Output the [x, y] coordinate of the center of the cell containing the given text.  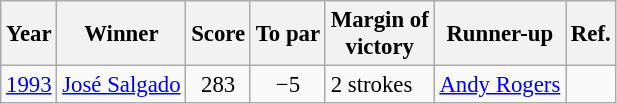
Ref. [591, 34]
To par [288, 34]
−5 [288, 85]
2 strokes [380, 85]
Margin ofvictory [380, 34]
283 [218, 85]
Score [218, 34]
Winner [122, 34]
Year [29, 34]
Runner-up [500, 34]
José Salgado [122, 85]
1993 [29, 85]
Andy Rogers [500, 85]
